Capture the cell that displays the provided text and extract its (x, y) central coordinate. 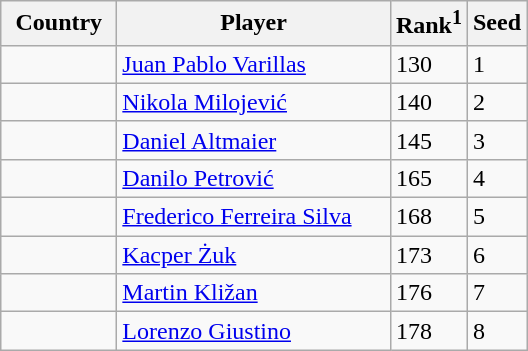
Frederico Ferreira Silva (254, 217)
3 (496, 140)
8 (496, 331)
178 (428, 331)
Rank1 (428, 24)
Juan Pablo Varillas (254, 64)
145 (428, 140)
176 (428, 293)
Daniel Altmaier (254, 140)
Nikola Milojević (254, 102)
Country (59, 24)
7 (496, 293)
4 (496, 178)
Lorenzo Giustino (254, 331)
5 (496, 217)
1 (496, 64)
Kacper Żuk (254, 255)
173 (428, 255)
140 (428, 102)
Seed (496, 24)
Player (254, 24)
Danilo Petrović (254, 178)
6 (496, 255)
165 (428, 178)
2 (496, 102)
130 (428, 64)
Martin Kližan (254, 293)
168 (428, 217)
